Return (x, y) of the center of cell containing provided text 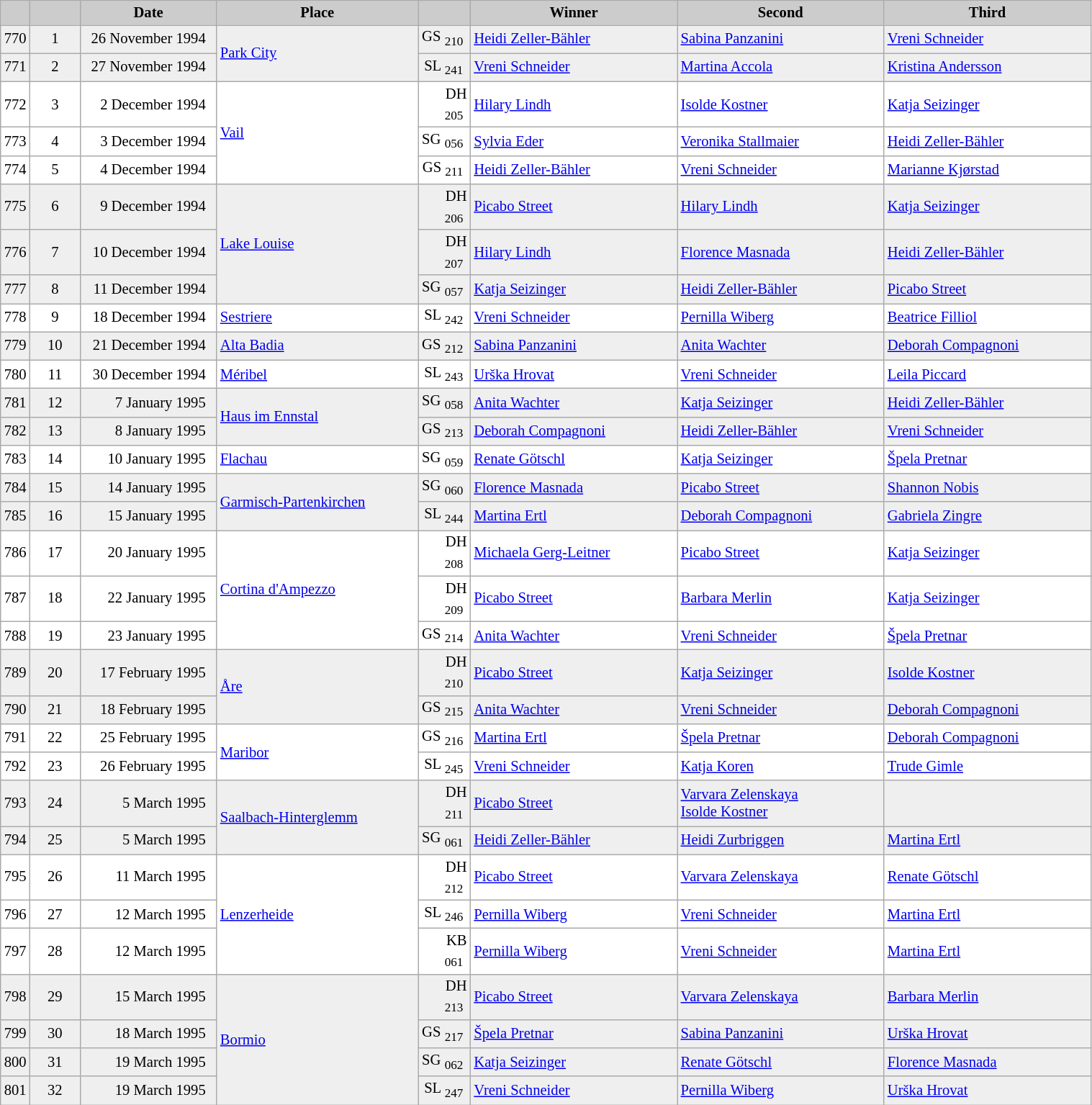
Flachau (317, 459)
7 (55, 252)
Gabriela Zingre (988, 515)
4 December 1994 (148, 170)
27 November 1994 (148, 68)
786 (16, 553)
774 (16, 170)
791 (16, 737)
Date (148, 12)
Cortina d'Ampezzo (317, 590)
17 February 1995 (148, 672)
6 (55, 206)
784 (16, 488)
775 (16, 206)
Alta Badia (317, 346)
779 (16, 346)
772 (16, 104)
GS 217 (445, 1034)
13 (55, 430)
17 (55, 553)
Trude Gimle (988, 766)
800 (16, 1063)
Varvara Zelenskaya Isolde Kostner (780, 803)
GS 215 (445, 710)
SG 062 (445, 1063)
DH 206 (445, 206)
785 (16, 515)
Second (780, 12)
2 December 1994 (148, 104)
798 (16, 996)
787 (16, 599)
7 January 1995 (148, 402)
778 (16, 317)
Third (988, 12)
SG 061 (445, 839)
Winner (573, 12)
SL 241 (445, 68)
16 (55, 515)
18 March 1995 (148, 1034)
14 January 1995 (148, 488)
DH 207 (445, 252)
SG 060 (445, 488)
Haus im Ennstal (317, 416)
770 (16, 39)
Lake Louise (317, 243)
14 (55, 459)
Martina Accola (780, 68)
792 (16, 766)
15 January 1995 (148, 515)
789 (16, 672)
20 (55, 672)
DH 205 (445, 104)
781 (16, 402)
20 January 1995 (148, 553)
31 (55, 1063)
SG 057 (445, 289)
15 March 1995 (148, 996)
797 (16, 950)
795 (16, 877)
19 (55, 635)
Kristina Andersson (988, 68)
GS 214 (445, 635)
GS 212 (445, 346)
11 December 1994 (148, 289)
780 (16, 374)
SG 058 (445, 402)
3 (55, 104)
Saalbach-Hinterglemm (317, 818)
10 (55, 346)
18 (55, 599)
Sestriere (317, 317)
26 November 1994 (148, 39)
GS 213 (445, 430)
Shannon Nobis (988, 488)
Marianne Kjørstad (988, 170)
DH 212 (445, 877)
Bormio (317, 1039)
2 (55, 68)
18 December 1994 (148, 317)
SG 056 (445, 141)
Beatrice Filliol (988, 317)
773 (16, 141)
23 January 1995 (148, 635)
799 (16, 1034)
SG 059 (445, 459)
SL 244 (445, 515)
Åre (317, 687)
796 (16, 914)
10 December 1994 (148, 252)
Park City (317, 53)
782 (16, 430)
GS 211 (445, 170)
3 December 1994 (148, 141)
DH 211 (445, 803)
794 (16, 839)
9 (55, 317)
11 (55, 374)
27 (55, 914)
801 (16, 1090)
Vail (317, 132)
Veronika Stallmaier (780, 141)
Michaela Gerg-Leitner (573, 553)
777 (16, 289)
793 (16, 803)
Méribel (317, 374)
29 (55, 996)
DH 208 (445, 553)
25 February 1995 (148, 737)
11 March 1995 (148, 877)
Garmisch-Partenkirchen (317, 502)
788 (16, 635)
Heidi Zurbriggen (780, 839)
21 December 1994 (148, 346)
SL 246 (445, 914)
SL 247 (445, 1090)
12 (55, 402)
23 (55, 766)
DH 209 (445, 599)
30 (55, 1034)
GS 216 (445, 737)
776 (16, 252)
22 (55, 737)
1 (55, 39)
SL 242 (445, 317)
Maribor (317, 752)
28 (55, 950)
SL 243 (445, 374)
30 December 1994 (148, 374)
Leila Piccard (988, 374)
8 January 1995 (148, 430)
DH 210 (445, 672)
KB 061 (445, 950)
9 December 1994 (148, 206)
32 (55, 1090)
24 (55, 803)
Katja Koren (780, 766)
4 (55, 141)
21 (55, 710)
10 January 1995 (148, 459)
DH 213 (445, 996)
SL 245 (445, 766)
18 February 1995 (148, 710)
Lenzerheide (317, 914)
22 January 1995 (148, 599)
790 (16, 710)
Sylvia Eder (573, 141)
26 February 1995 (148, 766)
771 (16, 68)
GS 210 (445, 39)
26 (55, 877)
5 (55, 170)
15 (55, 488)
8 (55, 289)
Place (317, 12)
25 (55, 839)
783 (16, 459)
